Pinpoint the cell where the given text exists, returning its (x, y) midpoint coordinate. 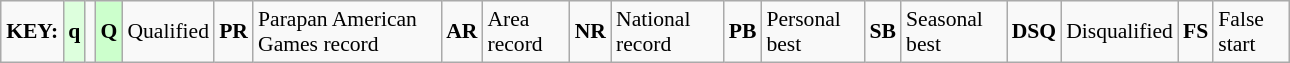
Seasonal best (954, 32)
DSQ (1034, 32)
Personal best (812, 32)
NR (590, 32)
National record (668, 32)
PB (743, 32)
Parapan American Games record (347, 32)
Area record (526, 32)
AR (462, 32)
SB (884, 32)
Q (108, 32)
FS (1196, 32)
Qualified (168, 32)
q (74, 32)
KEY: (32, 32)
False start (1251, 32)
PR (234, 32)
Disqualified (1120, 32)
